Identify which cell holds the provided text, then report its [X, Y] central coordinate. 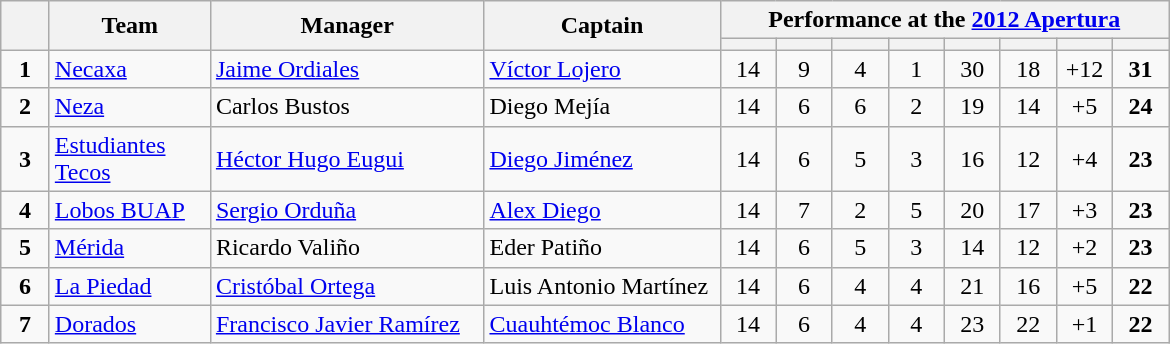
Manager [347, 26]
30 [972, 69]
Cristóbal Ortega [347, 286]
Estudiantes Tecos [130, 158]
Alex Diego [602, 210]
31 [1140, 69]
La Piedad [130, 286]
Jaime Ordiales [347, 69]
Diego Jiménez [602, 158]
+1 [1084, 324]
+12 [1084, 69]
Dorados [130, 324]
Luis Antonio Martínez [602, 286]
17 [1028, 210]
Héctor Hugo Eugui [347, 158]
9 [804, 69]
19 [972, 107]
Neza [130, 107]
Mérida [130, 248]
21 [972, 286]
Lobos BUAP [130, 210]
Cuauhtémoc Blanco [602, 324]
Víctor Lojero [602, 69]
18 [1028, 69]
+3 [1084, 210]
Captain [602, 26]
Performance at the 2012 Apertura [944, 20]
Necaxa [130, 69]
Sergio Orduña [347, 210]
20 [972, 210]
Ricardo Valiño [347, 248]
+4 [1084, 158]
Team [130, 26]
Francisco Javier Ramírez [347, 324]
+2 [1084, 248]
24 [1140, 107]
Diego Mejía [602, 107]
Carlos Bustos [347, 107]
Eder Patiño [602, 248]
